Pinpoint the cell where the given text exists, returning its [X, Y] midpoint coordinate. 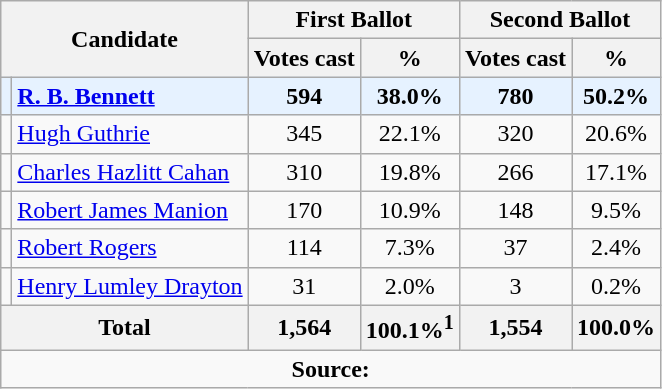
37 [515, 248]
310 [304, 172]
20.6% [616, 134]
594 [304, 96]
9.5% [616, 210]
Candidate [124, 39]
2.0% [410, 286]
3 [515, 286]
17.1% [616, 172]
100.1%1 [410, 328]
Charles Hazlitt Cahan [130, 172]
0.2% [616, 286]
22.1% [410, 134]
10.9% [410, 210]
First Ballot [354, 20]
Henry Lumley Drayton [130, 286]
266 [515, 172]
R. B. Bennett [130, 96]
Robert James Manion [130, 210]
7.3% [410, 248]
Source: [331, 369]
114 [304, 248]
38.0% [410, 96]
Second Ballot [560, 20]
345 [304, 134]
1,564 [304, 328]
780 [515, 96]
Total [124, 328]
50.2% [616, 96]
2.4% [616, 248]
148 [515, 210]
19.8% [410, 172]
170 [304, 210]
Hugh Guthrie [130, 134]
31 [304, 286]
1,554 [515, 328]
100.0% [616, 328]
Robert Rogers [130, 248]
320 [515, 134]
